Return the [X, Y] coordinate for the center point of the cell that contains the specified text.  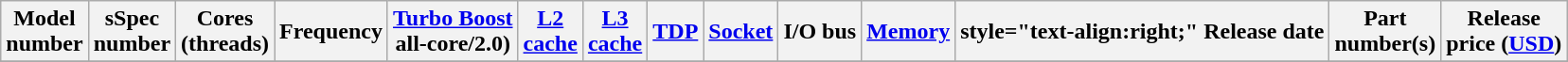
Turbo Boostall-core/2.0) [453, 32]
Socket [740, 32]
I/O bus [820, 32]
TDP [676, 32]
Partnumber(s) [1385, 32]
sSpecnumber [132, 32]
Modelnumber [45, 32]
Releaseprice (USD) [1504, 32]
style="text-align:right;" Release date [1142, 32]
Cores(threads) [225, 32]
L2cache [550, 32]
Memory [909, 32]
Frequency [331, 32]
L3cache [615, 32]
